For the text-containing cell, return its midpoint in (x, y) coordinate format. 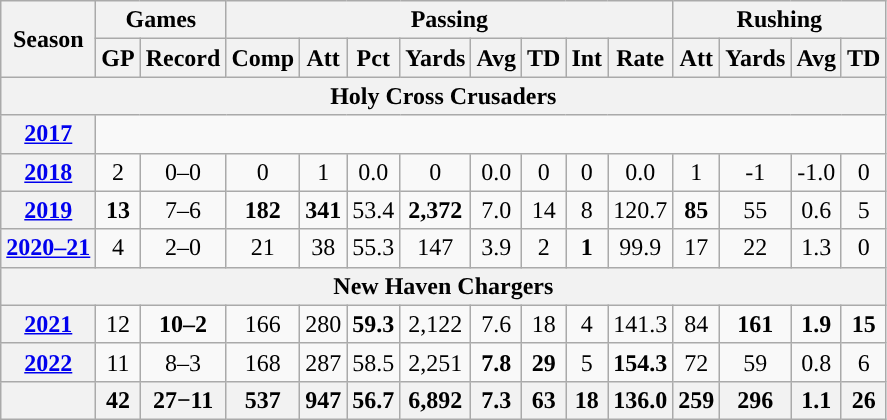
Pct (374, 58)
Comp (263, 58)
84 (696, 324)
8 (587, 210)
29 (543, 362)
Rushing (780, 20)
26 (863, 400)
-1 (756, 172)
2,251 (436, 362)
2019 (48, 210)
Games (161, 20)
2,122 (436, 324)
56.7 (374, 400)
6,892 (436, 400)
14 (543, 210)
182 (263, 210)
13 (118, 210)
2–0 (183, 248)
161 (756, 324)
141.3 (640, 324)
Passing (450, 20)
72 (696, 362)
GP (118, 58)
7–6 (183, 210)
1.1 (816, 400)
55 (756, 210)
53.4 (374, 210)
17 (696, 248)
11 (118, 362)
168 (263, 362)
2022 (48, 362)
0.8 (816, 362)
85 (696, 210)
99.9 (640, 248)
120.7 (640, 210)
2,372 (436, 210)
22 (756, 248)
Rate (640, 58)
154.3 (640, 362)
280 (324, 324)
12 (118, 324)
63 (543, 400)
287 (324, 362)
0.6 (816, 210)
7.6 (496, 324)
15 (863, 324)
7.0 (496, 210)
1.3 (816, 248)
1.9 (816, 324)
27−11 (183, 400)
55.3 (374, 248)
0–0 (183, 172)
136.0 (640, 400)
947 (324, 400)
3.9 (496, 248)
6 (863, 362)
2021 (48, 324)
Record (183, 58)
Season (48, 39)
537 (263, 400)
7.3 (496, 400)
58.5 (374, 362)
38 (324, 248)
Int (587, 58)
259 (696, 400)
10–2 (183, 324)
8–3 (183, 362)
-1.0 (816, 172)
7.8 (496, 362)
42 (118, 400)
59 (756, 362)
147 (436, 248)
2018 (48, 172)
166 (263, 324)
59.3 (374, 324)
21 (263, 248)
2017 (48, 134)
296 (756, 400)
Holy Cross Crusaders (444, 96)
New Haven Chargers (444, 286)
2020–21 (48, 248)
341 (324, 210)
